Provide the [x, y] coordinate of the cell's center where the given text is located.  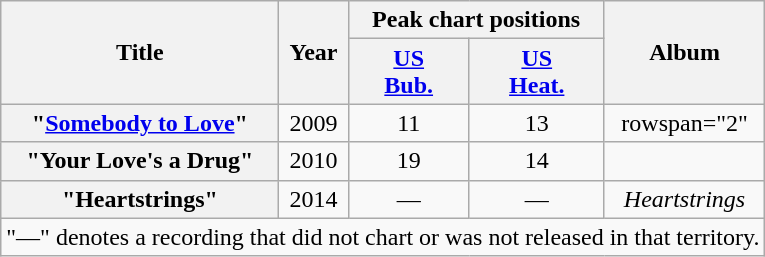
2009 [314, 123]
13 [536, 123]
2010 [314, 161]
Heartstrings [684, 199]
USHeat. [536, 72]
Year [314, 52]
USBub. [408, 72]
2014 [314, 199]
rowspan="2" [684, 123]
Album [684, 52]
11 [408, 123]
Peak chart positions [476, 20]
Title [140, 52]
14 [536, 161]
"—" denotes a recording that did not chart or was not released in that territory. [383, 237]
"Somebody to Love" [140, 123]
"Heartstrings" [140, 199]
19 [408, 161]
"Your Love's a Drug" [140, 161]
